Determine the (x, y) coordinate at the center of the cell enclosing the given text.  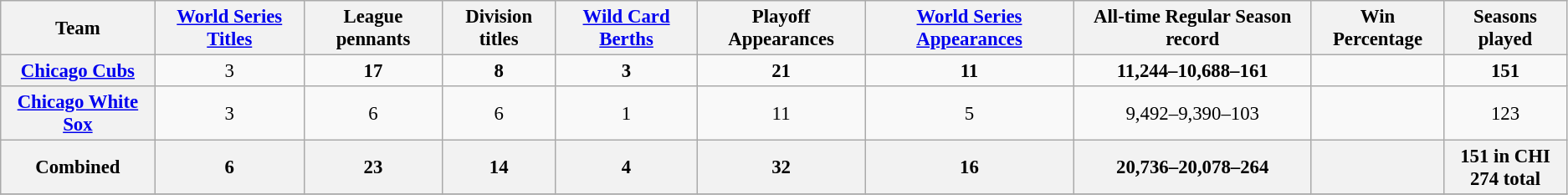
4 (626, 167)
Team (78, 28)
17 (373, 71)
All-time Regular Season record (1192, 28)
32 (781, 167)
9,492–9,390–103 (1192, 114)
Wild Card Berths (626, 28)
123 (1506, 114)
20,736–20,078–264 (1192, 167)
16 (969, 167)
11,244–10,688–161 (1192, 71)
8 (499, 71)
Seasons played (1506, 28)
World Series Titles (229, 28)
14 (499, 167)
World Series Appearances (969, 28)
151 in CHI274 total (1506, 167)
23 (373, 167)
Win Percentage (1377, 28)
Chicago Cubs (78, 71)
Playoff Appearances (781, 28)
Division titles (499, 28)
21 (781, 71)
1 (626, 114)
League pennants (373, 28)
Chicago White Sox (78, 114)
Combined (78, 167)
151 (1506, 71)
5 (969, 114)
